Return (x, y) of the center of cell containing provided text 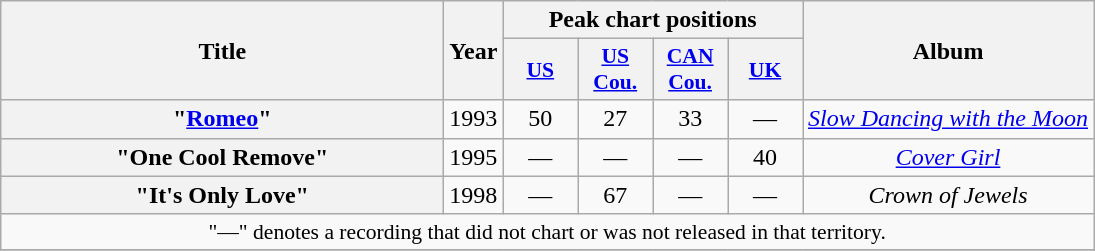
Title (222, 50)
"It's Only Love" (222, 195)
27 (616, 119)
US (540, 70)
CANCou. (690, 70)
40 (766, 157)
Peak chart positions (653, 20)
Year (474, 50)
Cover Girl (948, 157)
"One Cool Remove" (222, 157)
67 (616, 195)
1998 (474, 195)
1993 (474, 119)
Slow Dancing with the Moon (948, 119)
33 (690, 119)
Crown of Jewels (948, 195)
50 (540, 119)
"—" denotes a recording that did not chart or was not released in that territory. (548, 232)
1995 (474, 157)
USCou. (616, 70)
"Romeo" (222, 119)
UK (766, 70)
Album (948, 50)
